Locate the cell with the specified text and output its [x, y] center coordinate. 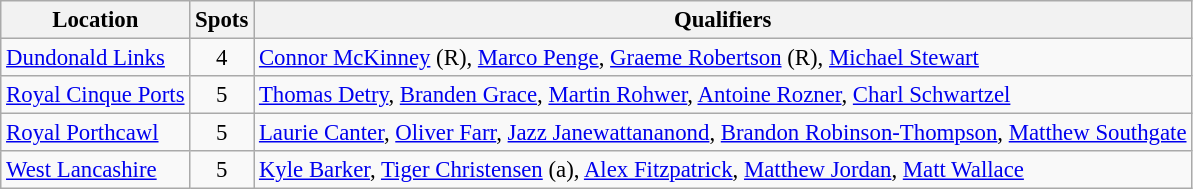
Connor McKinney (R), Marco Penge, Graeme Robertson (R), Michael Stewart [723, 58]
Laurie Canter, Oliver Farr, Jazz Janewattananond, Brandon Robinson-Thompson, Matthew Southgate [723, 133]
Spots [222, 20]
Kyle Barker, Tiger Christensen (a), Alex Fitzpatrick, Matthew Jordan, Matt Wallace [723, 170]
Thomas Detry, Branden Grace, Martin Rohwer, Antoine Rozner, Charl Schwartzel [723, 95]
Dundonald Links [96, 58]
Royal Porthcawl [96, 133]
Royal Cinque Ports [96, 95]
Location [96, 20]
West Lancashire [96, 170]
4 [222, 58]
Qualifiers [723, 20]
